Return the [x, y] coordinate for the center point of the cell that contains the specified text.  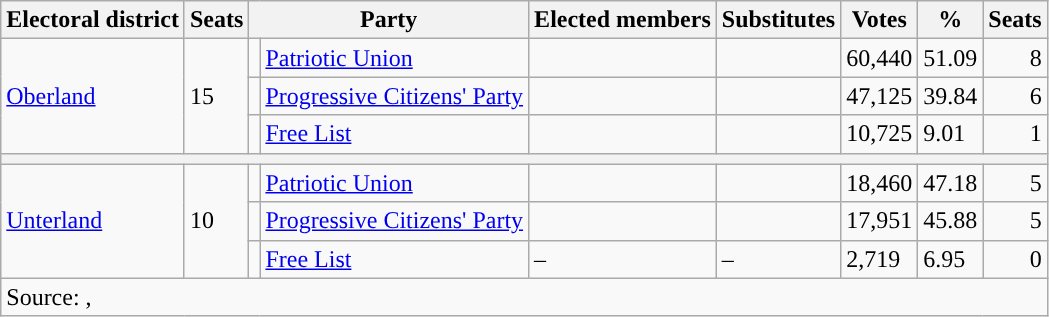
Electoral district [93, 20]
0 [1015, 259]
10 [216, 221]
Substitutes [778, 20]
17,951 [880, 221]
Unterland [93, 221]
9.01 [950, 134]
18,460 [880, 183]
47,125 [880, 96]
Party [389, 20]
39.84 [950, 96]
6 [1015, 96]
10,725 [880, 134]
Source: , [524, 297]
% [950, 20]
51.09 [950, 58]
8 [1015, 58]
45.88 [950, 221]
2,719 [880, 259]
Votes [880, 20]
1 [1015, 134]
47.18 [950, 183]
15 [216, 96]
60,440 [880, 58]
Elected members [623, 20]
6.95 [950, 259]
Oberland [93, 96]
